Detect which cell encompasses the target text, then output its (X, Y) center coordinate. 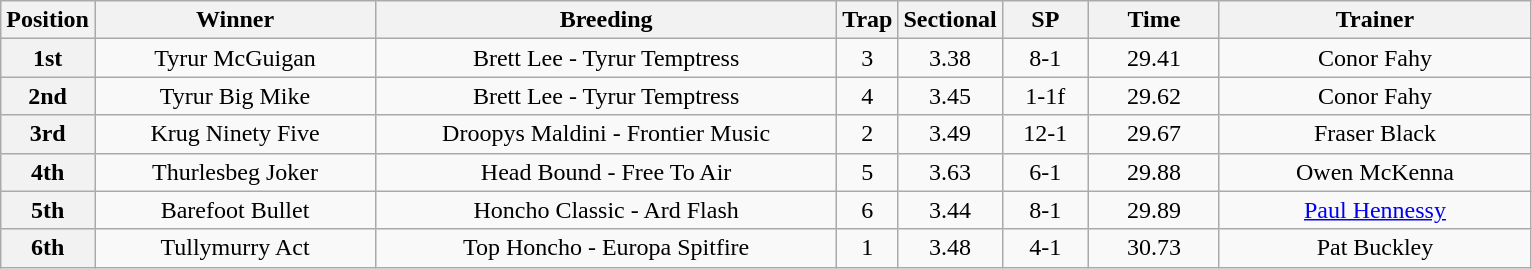
Tyrur Big Mike (234, 96)
3.44 (950, 210)
Honcho Classic - Ard Flash (606, 210)
Pat Buckley (1374, 248)
Time (1154, 20)
29.89 (1154, 210)
2 (868, 134)
3 (868, 58)
Head Bound - Free To Air (606, 172)
Winner (234, 20)
Breeding (606, 20)
Position (48, 20)
4-1 (1045, 248)
Thurlesbeg Joker (234, 172)
29.41 (1154, 58)
3.38 (950, 58)
Tyrur McGuigan (234, 58)
6th (48, 248)
4th (48, 172)
5th (48, 210)
3.48 (950, 248)
29.67 (1154, 134)
5 (868, 172)
6-1 (1045, 172)
Trainer (1374, 20)
2nd (48, 96)
1 (868, 248)
Owen McKenna (1374, 172)
29.62 (1154, 96)
Sectional (950, 20)
29.88 (1154, 172)
3.63 (950, 172)
3.49 (950, 134)
6 (868, 210)
4 (868, 96)
Barefoot Bullet (234, 210)
3.45 (950, 96)
Tullymurry Act (234, 248)
Krug Ninety Five (234, 134)
Top Honcho - Europa Spitfire (606, 248)
SP (1045, 20)
Droopys Maldini - Frontier Music (606, 134)
30.73 (1154, 248)
3rd (48, 134)
Paul Hennessy (1374, 210)
Trap (868, 20)
1-1f (1045, 96)
12-1 (1045, 134)
1st (48, 58)
Fraser Black (1374, 134)
